Detect which cell encompasses the target text, then output its (X, Y) center coordinate. 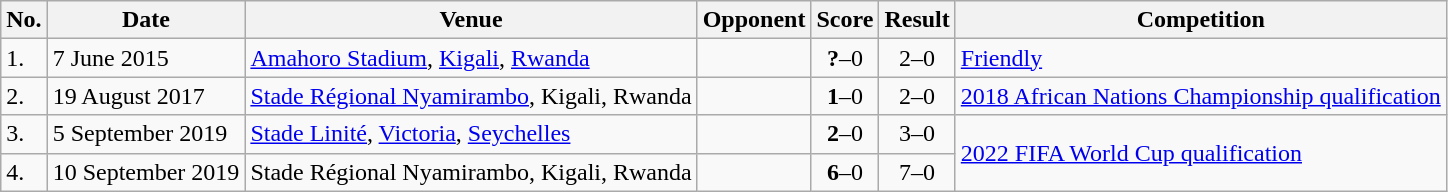
5 September 2019 (146, 134)
Stade Linité, Victoria, Seychelles (471, 134)
Score (845, 20)
4. (24, 172)
3–0 (917, 134)
19 August 2017 (146, 96)
Venue (471, 20)
2018 African Nations Championship qualification (1200, 96)
2022 FIFA World Cup qualification (1200, 153)
Date (146, 20)
?–0 (845, 58)
Competition (1200, 20)
1. (24, 58)
Amahoro Stadium, Kigali, Rwanda (471, 58)
Opponent (754, 20)
Friendly (1200, 58)
No. (24, 20)
7–0 (917, 172)
1–0 (845, 96)
7 June 2015 (146, 58)
6–0 (845, 172)
10 September 2019 (146, 172)
Result (917, 20)
2. (24, 96)
3. (24, 134)
